Scan for the cell matching the given text and deliver its (x, y) coordinate at center. 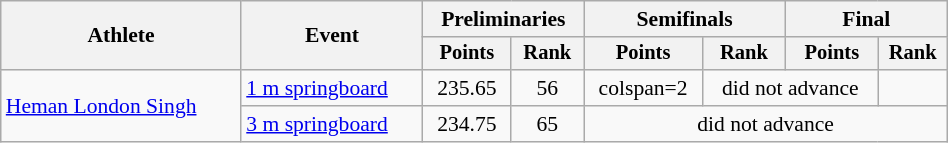
Heman London Singh (121, 106)
235.65 (467, 88)
colspan=2 (644, 88)
Event (332, 36)
65 (548, 124)
Semifinals (685, 19)
Final (866, 19)
Preliminaries (504, 19)
3 m springboard (332, 124)
56 (548, 88)
Athlete (121, 36)
234.75 (467, 124)
1 m springboard (332, 88)
